Capture the cell that displays the provided text and extract its (x, y) central coordinate. 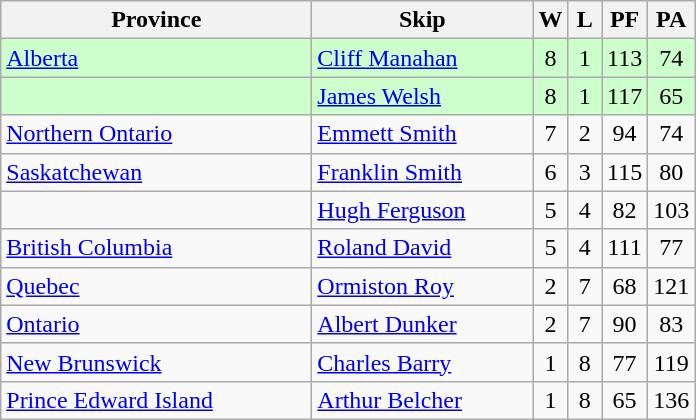
Quebec (156, 286)
W (550, 20)
117 (625, 96)
Ontario (156, 324)
68 (625, 286)
Cliff Manahan (422, 58)
L (585, 20)
Province (156, 20)
94 (625, 134)
Saskatchewan (156, 172)
Northern Ontario (156, 134)
Alberta (156, 58)
90 (625, 324)
103 (672, 210)
PA (672, 20)
83 (672, 324)
Charles Barry (422, 362)
Hugh Ferguson (422, 210)
Ormiston Roy (422, 286)
New Brunswick (156, 362)
Arthur Belcher (422, 400)
Skip (422, 20)
British Columbia (156, 248)
3 (585, 172)
Albert Dunker (422, 324)
121 (672, 286)
111 (625, 248)
80 (672, 172)
Emmett Smith (422, 134)
82 (625, 210)
PF (625, 20)
Roland David (422, 248)
6 (550, 172)
115 (625, 172)
113 (625, 58)
119 (672, 362)
James Welsh (422, 96)
136 (672, 400)
Prince Edward Island (156, 400)
Franklin Smith (422, 172)
